Return [x, y] of the center of cell containing provided text 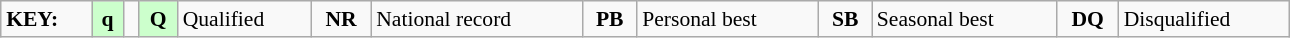
DQ [1088, 19]
Qualified [244, 19]
Seasonal best [964, 19]
National record [476, 19]
SB [846, 19]
Personal best [728, 19]
KEY: [46, 19]
Disqualified [1204, 19]
PB [610, 19]
Q [158, 19]
NR [341, 19]
q [108, 19]
